Determine the (X, Y) coordinate at the center of the cell enclosing the given text.  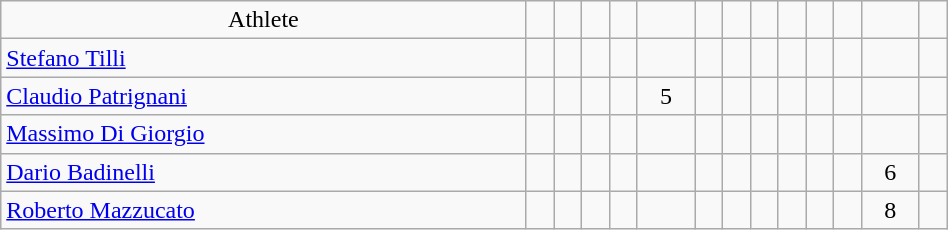
Roberto Mazzucato (264, 210)
Massimo Di Giorgio (264, 134)
8 (890, 210)
Athlete (264, 20)
Claudio Patrignani (264, 96)
5 (666, 96)
Stefano Tilli (264, 58)
Dario Badinelli (264, 172)
6 (890, 172)
